Locate the cell with the specified text and output its (x, y) center coordinate. 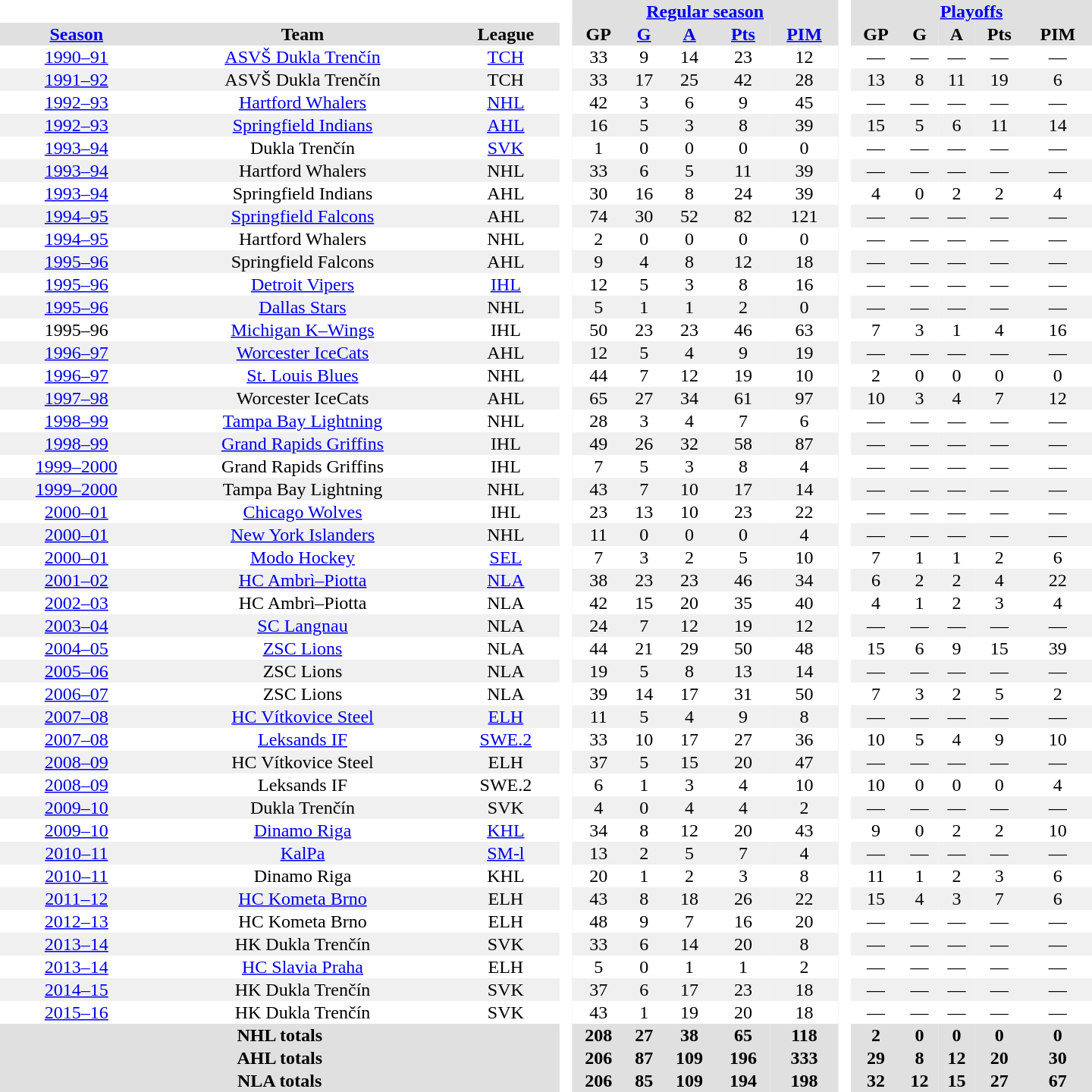
45 (804, 102)
League (505, 34)
31 (743, 694)
2015–16 (77, 1012)
61 (743, 398)
2011–12 (77, 899)
NLA totals (279, 1081)
Chicago Wolves (303, 512)
40 (804, 603)
118 (804, 1035)
2005–06 (77, 671)
25 (690, 80)
Dallas Stars (303, 307)
196 (743, 1058)
74 (599, 216)
58 (743, 444)
Regular season (705, 11)
KalPa (303, 853)
SM-l (505, 853)
Playoffs (971, 11)
97 (804, 398)
2003–04 (77, 626)
208 (599, 1035)
49 (599, 444)
New York Islanders (303, 535)
2014–15 (77, 990)
67 (1058, 1081)
1990–91 (77, 57)
Detroit Vipers (303, 284)
Michigan K–Wings (303, 330)
2002–03 (77, 603)
82 (743, 216)
52 (690, 216)
36 (804, 739)
2004–05 (77, 648)
SEL (505, 557)
NHL totals (279, 1035)
21 (645, 648)
St. Louis Blues (303, 375)
Season (77, 34)
121 (804, 216)
1997–98 (77, 398)
AHL totals (279, 1058)
2001–02 (77, 580)
63 (804, 330)
85 (645, 1081)
Team (303, 34)
HC Slavia Praha (303, 967)
SC Langnau (303, 626)
35 (743, 603)
Modo Hockey (303, 557)
198 (804, 1081)
47 (804, 762)
333 (804, 1058)
2012–13 (77, 921)
1991–92 (77, 80)
194 (743, 1081)
2006–07 (77, 694)
